Determine the (x, y) coordinate at the center of the cell enclosing the given text.  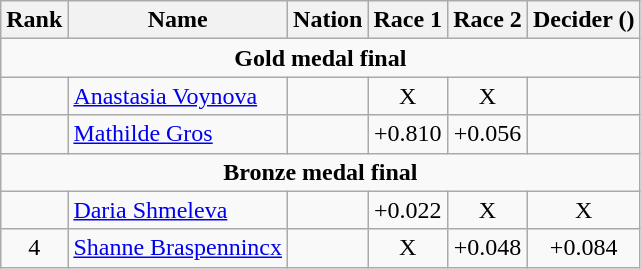
Mathilde Gros (178, 134)
Rank (34, 20)
Race 1 (408, 20)
Nation (328, 20)
+0.048 (488, 248)
+0.810 (408, 134)
Name (178, 20)
+0.084 (584, 248)
Daria Shmeleva (178, 210)
Anastasia Voynova (178, 96)
Gold medal final (320, 58)
4 (34, 248)
+0.056 (488, 134)
Shanne Braspennincx (178, 248)
Decider () (584, 20)
Bronze medal final (320, 172)
+0.022 (408, 210)
Race 2 (488, 20)
